From the cell containing the given text, extract its center point as (x, y) coordinate. 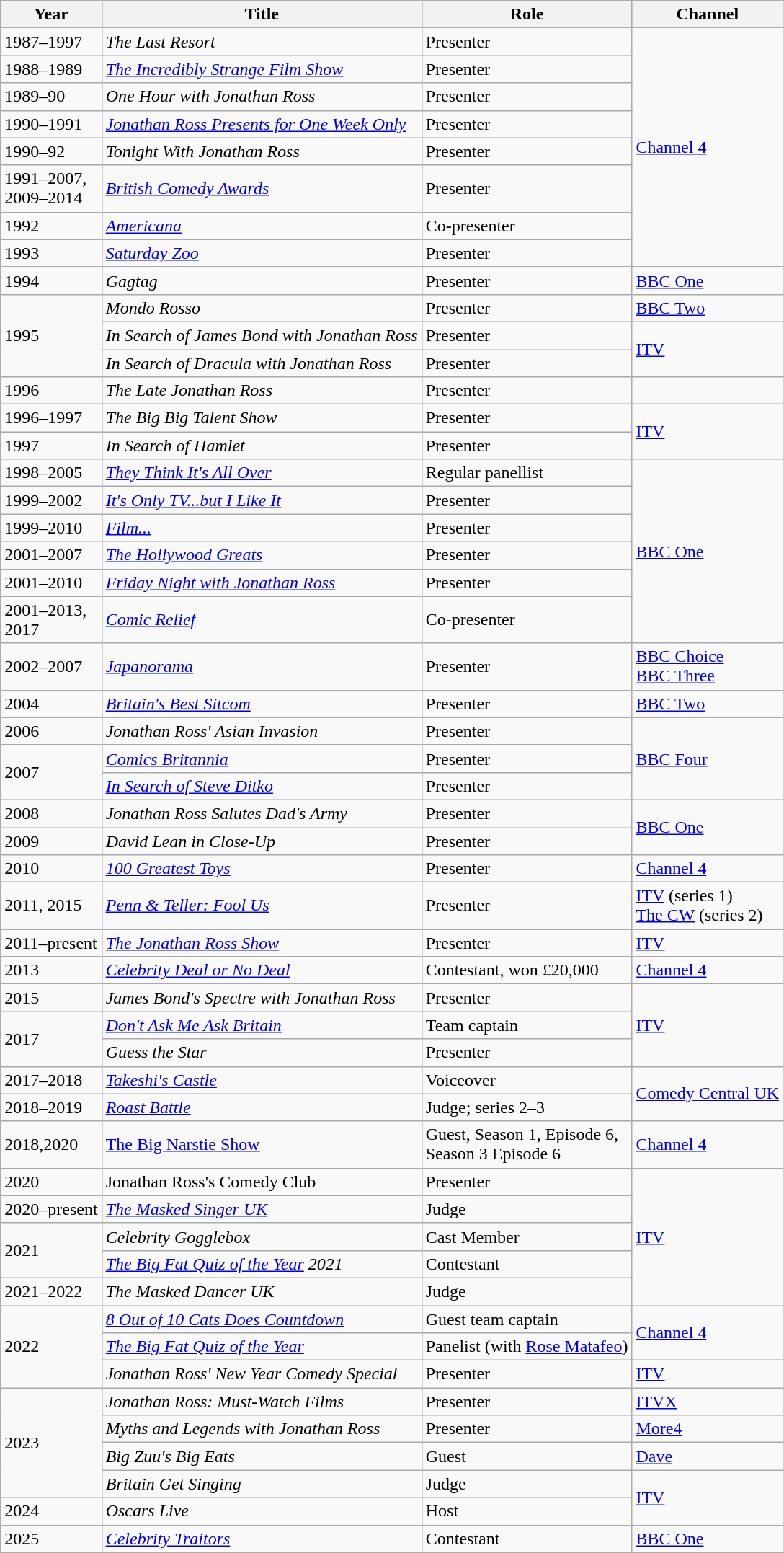
1997 (51, 446)
Team captain (527, 1025)
1992 (51, 226)
In Search of James Bond with Jonathan Ross (262, 335)
The Hollywood Greats (262, 555)
1996–1997 (51, 418)
1999–2002 (51, 500)
Tonight With Jonathan Ross (262, 151)
James Bond's Spectre with Jonathan Ross (262, 998)
Panelist (with Rose Matafeo) (527, 1347)
2007 (51, 772)
1993 (51, 253)
The Late Jonathan Ross (262, 391)
Guest, Season 1, Episode 6,Season 3 Episode 6 (527, 1145)
2020 (51, 1182)
Film... (262, 528)
Role (527, 14)
1994 (51, 280)
2002–2007 (51, 666)
Roast Battle (262, 1107)
1998–2005 (51, 473)
Voiceover (527, 1080)
Jonathan Ross' New Year Comedy Special (262, 1374)
2010 (51, 869)
The Incredibly Strange Film Show (262, 69)
1990–1991 (51, 124)
ITVX (708, 1402)
2011–present (51, 943)
The Big Fat Quiz of the Year (262, 1347)
2021 (51, 1250)
Penn & Teller: Fool Us (262, 906)
In Search of Hamlet (262, 446)
BBC ChoiceBBC Three (708, 666)
Celebrity Deal or No Deal (262, 970)
Cast Member (527, 1236)
Britain's Best Sitcom (262, 704)
Judge; series 2–3 (527, 1107)
1999–2010 (51, 528)
British Comedy Awards (262, 189)
2009 (51, 841)
1996 (51, 391)
1987–1997 (51, 42)
Takeshi's Castle (262, 1080)
They Think It's All Over (262, 473)
2020–present (51, 1209)
Jonathan Ross: Must-Watch Films (262, 1402)
2023 (51, 1443)
Guest (527, 1456)
2008 (51, 813)
2004 (51, 704)
2015 (51, 998)
Contestant, won £20,000 (527, 970)
2001–2007 (51, 555)
Title (262, 14)
2013 (51, 970)
The Masked Dancer UK (262, 1291)
2001–2013,2017 (51, 620)
1989–90 (51, 97)
It's Only TV...but I Like It (262, 500)
Mondo Rosso (262, 308)
Don't Ask Me Ask Britain (262, 1025)
Myths and Legends with Jonathan Ross (262, 1429)
Comedy Central UK (708, 1094)
1995 (51, 335)
The Jonathan Ross Show (262, 943)
Friday Night with Jonathan Ross (262, 583)
2018–2019 (51, 1107)
Celebrity Gogglebox (262, 1236)
David Lean in Close-Up (262, 841)
BBC Four (708, 758)
2018,2020 (51, 1145)
1990–92 (51, 151)
In Search of Steve Ditko (262, 786)
Jonathan Ross' Asian Invasion (262, 731)
1988–1989 (51, 69)
2017–2018 (51, 1080)
The Big Narstie Show (262, 1145)
Guess the Star (262, 1053)
2006 (51, 731)
Jonathan Ross Presents for One Week Only (262, 124)
Jonathan Ross's Comedy Club (262, 1182)
1991–2007,2009–2014 (51, 189)
Americana (262, 226)
2021–2022 (51, 1291)
ITV (series 1)The CW (series 2) (708, 906)
Comic Relief (262, 620)
The Big Fat Quiz of the Year 2021 (262, 1264)
Comics Britannia (262, 758)
Regular panellist (527, 473)
The Masked Singer UK (262, 1209)
Jonathan Ross Salutes Dad's Army (262, 813)
Big Zuu's Big Eats (262, 1456)
2022 (51, 1346)
2001–2010 (51, 583)
2017 (51, 1039)
In Search of Dracula with Jonathan Ross (262, 363)
Britain Get Singing (262, 1484)
One Hour with Jonathan Ross (262, 97)
Host (527, 1511)
Japanorama (262, 666)
2024 (51, 1511)
Year (51, 14)
Guest team captain (527, 1319)
Saturday Zoo (262, 253)
Dave (708, 1456)
8 Out of 10 Cats Does Countdown (262, 1319)
The Last Resort (262, 42)
Celebrity Traitors (262, 1539)
2011, 2015 (51, 906)
Oscars Live (262, 1511)
Gagtag (262, 280)
100 Greatest Toys (262, 869)
More4 (708, 1429)
Channel (708, 14)
2025 (51, 1539)
The Big Big Talent Show (262, 418)
